Detect which cell encompasses the target text, then output its [X, Y] center coordinate. 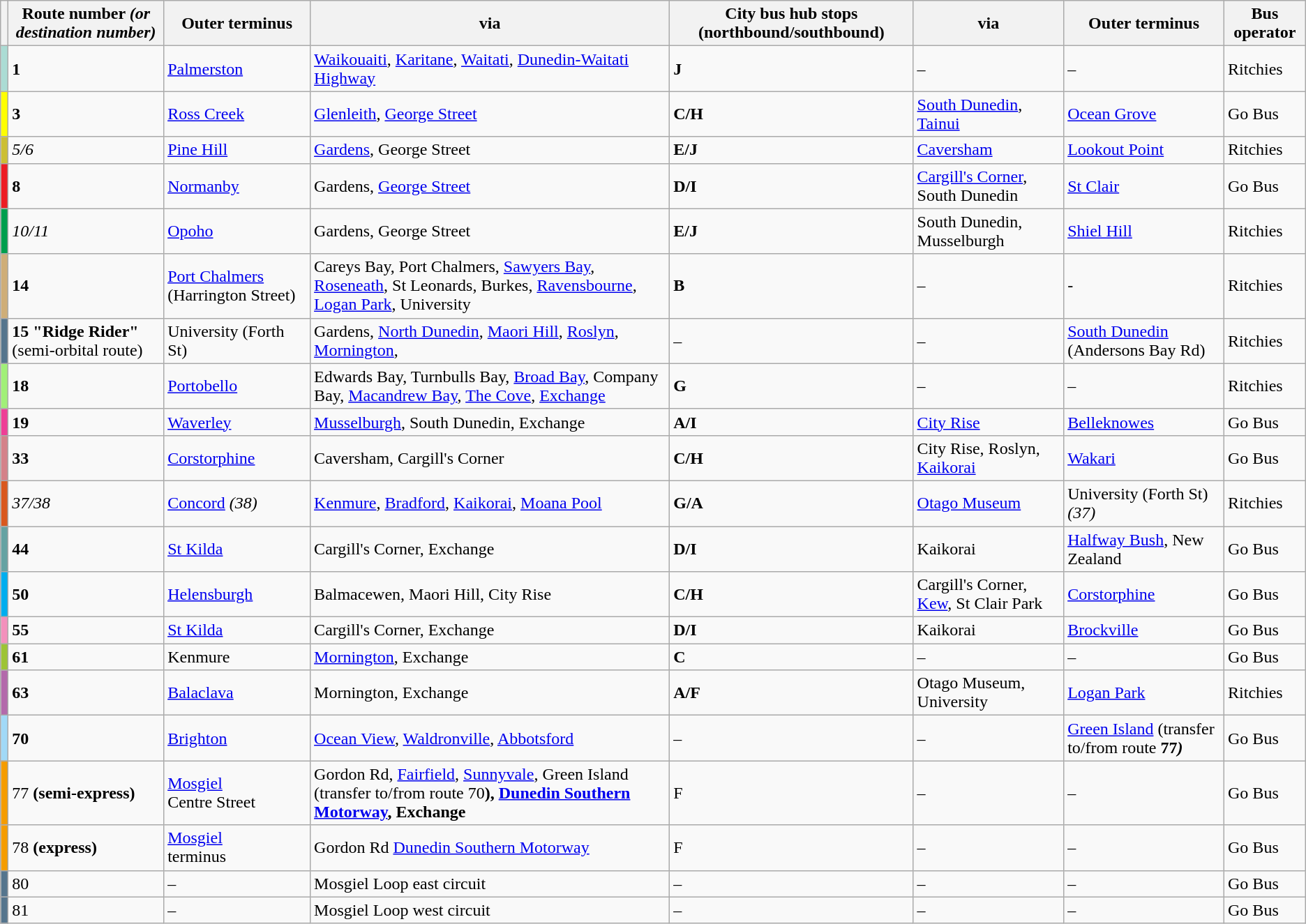
St Clair [1144, 185]
Kenmure [237, 657]
Caversham [989, 150]
Mosgielterminus [237, 848]
Portobello [237, 386]
Mosgiel Loop east circuit [490, 884]
1 [87, 68]
Gordon Rd, Fairfield, Sunnyvale, Green Island (transfer to/from route 70), Dunedin Southern Motorway, Exchange [490, 793]
Helensburgh [237, 594]
5/6 [87, 150]
Concord (38) [237, 503]
G [791, 386]
Caversham, Cargill's Corner [490, 457]
Mosgiel Centre Street [237, 793]
Edwards Bay, Turnbulls Bay, Broad Bay, Company Bay, Macandrew Bay, The Cove, Exchange [490, 386]
Normanby [237, 185]
Halfway Bush, New Zealand [1144, 548]
Mosgiel Loop west circuit [490, 910]
A/I [791, 422]
81 [87, 910]
Belleknowes [1144, 422]
33 [87, 457]
Logan Park [1144, 693]
Balmacewen, Maori Hill, City Rise [490, 594]
Shiel Hill [1144, 232]
55 [87, 630]
18 [87, 386]
G/A [791, 503]
44 [87, 548]
50 [87, 594]
B [791, 286]
University (Forth St) [237, 340]
Brockville [1144, 630]
South Dunedin (Andersons Bay Rd) [1144, 340]
Gardens, North Dunedin, Maori Hill, Roslyn, Mornington, [490, 340]
Otago Museum, University [989, 693]
Ross Creek [237, 114]
Cargill's Corner, South Dunedin [989, 185]
City Rise [989, 422]
City bus hub stops (northbound/southbound) [791, 24]
78 (express) [87, 848]
8 [87, 185]
J [791, 68]
14 [87, 286]
City Rise, Roslyn, Kaikorai [989, 457]
Musselburgh, South Dunedin, Exchange [490, 422]
Bus operator [1266, 24]
Gordon Rd Dunedin Southern Motorway [490, 848]
- [1144, 286]
South Dunedin, Tainui [989, 114]
10/11 [87, 232]
Port Chalmers (Harrington Street) [237, 286]
A/F [791, 693]
Otago Museum [989, 503]
Pine Hill [237, 150]
Route number (or destination number) [87, 24]
South Dunedin, Musselburgh [989, 232]
Waikouaiti, Karitane, Waitati, Dunedin-Waitati Highway [490, 68]
70 [87, 738]
Cargill's Corner, Kew, St Clair Park [989, 594]
80 [87, 884]
Ocean View, Waldronville, Abbotsford [490, 738]
Lookout Point [1144, 150]
15 "Ridge Rider" (semi-orbital route) [87, 340]
Glenleith, George Street [490, 114]
Careys Bay, Port Chalmers, Sawyers Bay, Roseneath, St Leonards, Burkes, Ravensbourne, Logan Park, University [490, 286]
Palmerston [237, 68]
University (Forth St) (37) [1144, 503]
Opoho [237, 232]
Wakari [1144, 457]
63 [87, 693]
61 [87, 657]
Ocean Grove [1144, 114]
37/38 [87, 503]
77 (semi-express) [87, 793]
3 [87, 114]
C [791, 657]
Balaclava [237, 693]
Green Island (transfer to/from route 77) [1144, 738]
19 [87, 422]
Waverley [237, 422]
Brighton [237, 738]
Kenmure, Bradford, Kaikorai, Moana Pool [490, 503]
